Capture the cell that displays the provided text and extract its (x, y) central coordinate. 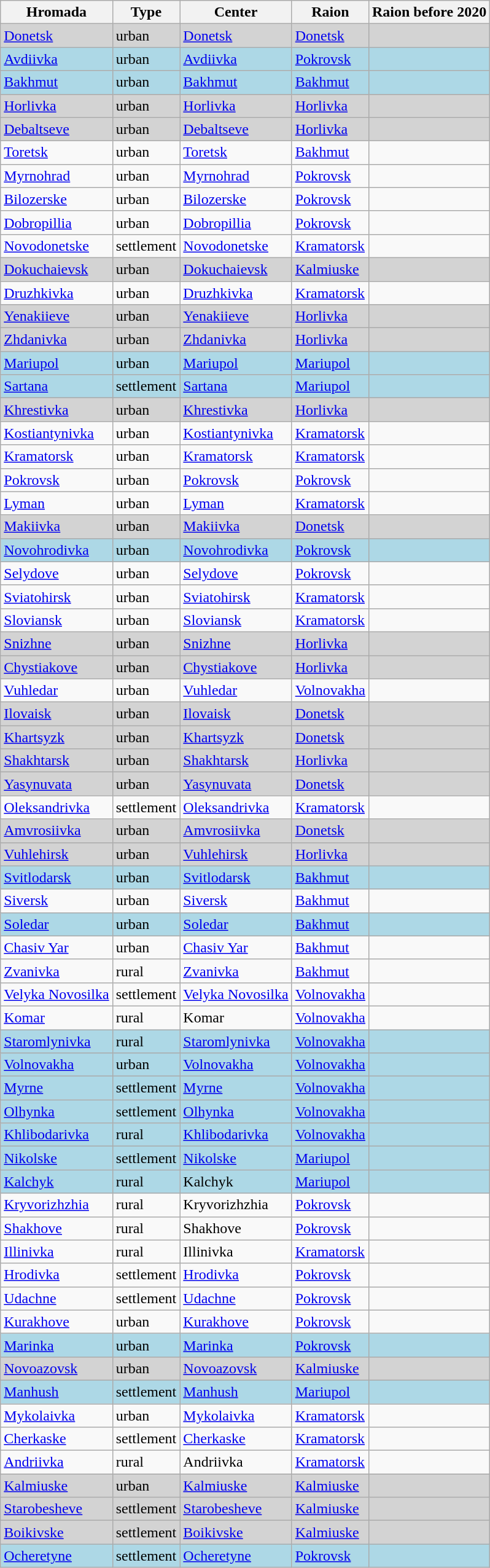
Hromada (56, 12)
Center (236, 12)
Raion (330, 12)
Raion before 2020 (429, 12)
Type (146, 12)
